Search for the cell housing the specified text and yield its [X, Y] center coordinate. 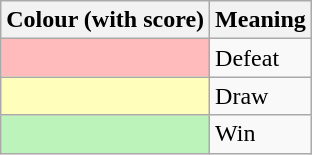
Draw [261, 96]
Meaning [261, 20]
Colour (with score) [106, 20]
Win [261, 134]
Defeat [261, 58]
